Output the [x, y] coordinate of the center of the cell containing the given text.  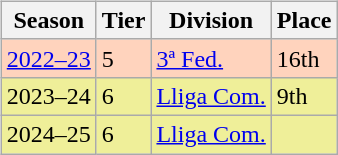
16th [304, 58]
Division [211, 20]
3ª Fed. [211, 58]
2024–25 [48, 134]
Tier [124, 20]
2022–23 [48, 58]
2023–24 [48, 96]
Season [48, 20]
5 [124, 58]
Place [304, 20]
9th [304, 96]
